From the cell containing the given text, extract its center point as [x, y] coordinate. 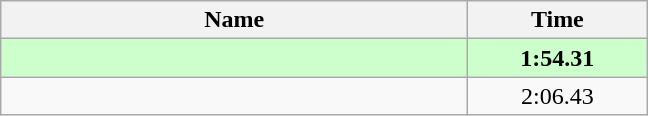
Time [558, 20]
Name [234, 20]
2:06.43 [558, 96]
1:54.31 [558, 58]
